From the cell containing the given text, extract its center point as (X, Y) coordinate. 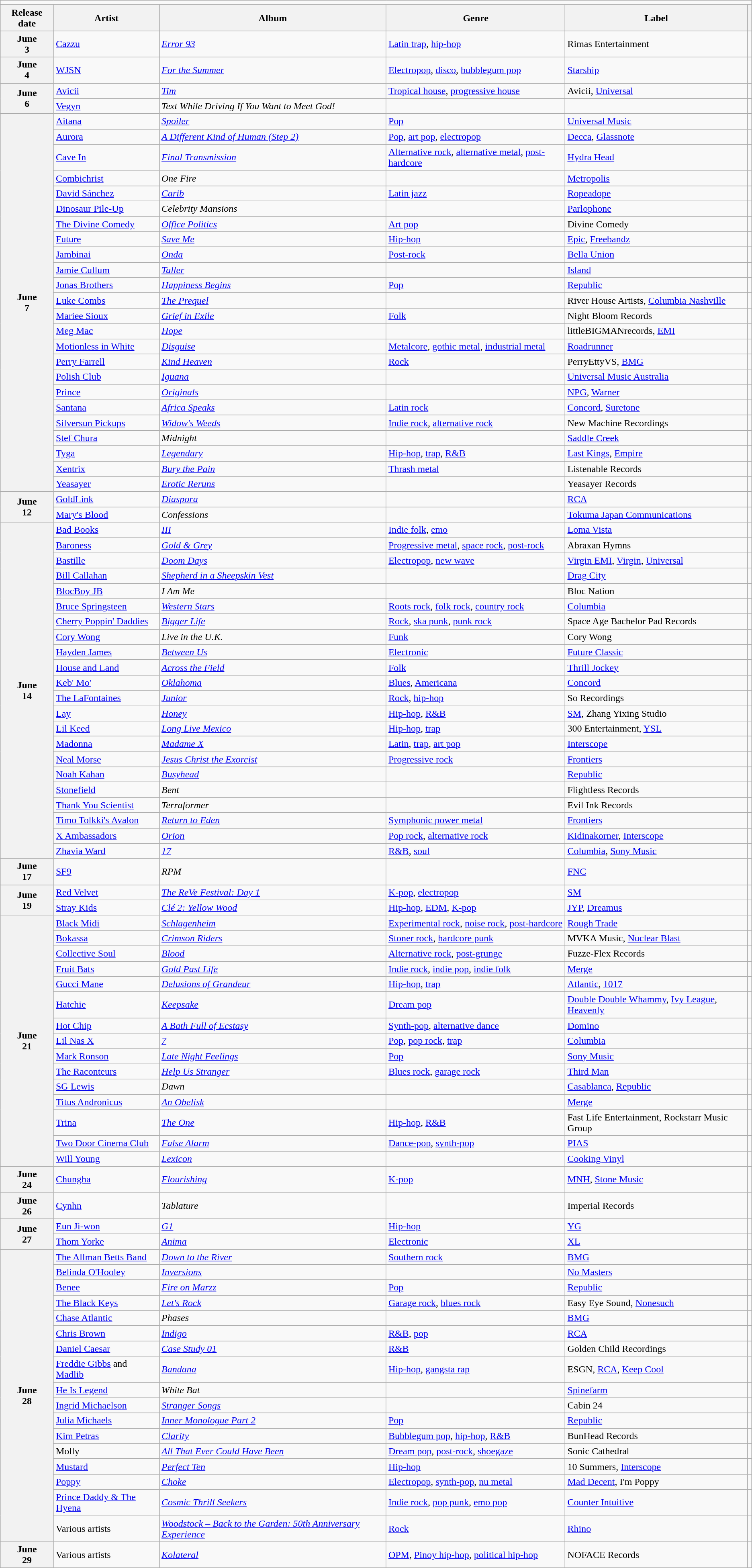
K-pop (476, 1180)
Bella Union (656, 255)
Save Me (272, 239)
Bent (272, 790)
Case Study 01 (272, 1349)
Mary's Blood (106, 515)
Funk (476, 637)
Progressive metal, space rock, post-rock (476, 545)
R&B, pop (476, 1333)
Oklahoma (272, 683)
Imperial Records (656, 1205)
Clarity (272, 1436)
K-pop, electropop (476, 892)
Atlantic, 1017 (656, 984)
Midnight (272, 438)
David Sánchez (106, 193)
Thrill Jockey (656, 667)
Meg Mac (106, 331)
Tropical house, progressive house (476, 91)
Island (656, 270)
June27 (27, 1234)
Motionless in White (106, 346)
SM, Zhang Yixing Studio (656, 713)
The LaFontaines (106, 698)
III (272, 530)
Doom Days (272, 560)
Divine Comedy (656, 224)
The Divine Comedy (106, 224)
Bigger Life (272, 621)
Phases (272, 1318)
Silversun Pickups (106, 423)
Label (656, 18)
Junior (272, 698)
Help Us Stranger (272, 1071)
Office Politics (272, 224)
Hydra Head (656, 157)
Delusions of Grandeur (272, 984)
He Is Legend (106, 1390)
Thank You Scientist (106, 805)
Two Door Cinema Club (106, 1143)
Garage rock, blues rock (476, 1303)
Stray Kids (106, 908)
The ReVe Festival: Day 1 (272, 892)
Baroness (106, 545)
Fast Life Entertainment, Rockstarr Music Group (656, 1122)
Chris Brown (106, 1333)
A Different Kind of Human (Step 2) (272, 137)
Golden Child Recordings (656, 1349)
Kind Heaven (272, 362)
Lil Keed (106, 729)
June21 (27, 1041)
ESGN, RCA, Keep Cool (656, 1369)
Alternative rock, alternative metal, post-hardcore (476, 157)
Freddie Gibbs and Madlib (106, 1369)
Hot Chip (106, 1026)
New Machine Recordings (656, 423)
Noah Kahan (106, 775)
The Raconteurs (106, 1071)
Latin trap, hip-hop (476, 44)
JYP, Dreamus (656, 908)
Keb' Mo' (106, 683)
No Masters (656, 1272)
The Allman Betts Band (106, 1257)
Columbia, Sony Music (656, 851)
Bubblegum pop, hip-hop, R&B (476, 1436)
Rhino (656, 1528)
Yeasayer (106, 484)
Schlagenheim (272, 923)
Jambinai (106, 255)
Metalcore, gothic metal, industrial metal (476, 346)
Originals (272, 392)
Interscope (656, 744)
Bad Books (106, 530)
Lexicon (272, 1159)
Pop, art pop, electropop (476, 137)
Aitana (106, 121)
June3 (27, 44)
Indie rock, indie pop, indie folk (476, 969)
Blues, Americana (476, 683)
Sonic Cathedral (656, 1451)
Universal Music (656, 121)
Space Age Bachelor Pad Records (656, 621)
Cosmic Thrill Seekers (272, 1503)
Mad Decent, I'm Poppy (656, 1482)
BunHead Records (656, 1436)
Stranger Songs (272, 1405)
Metropolis (656, 178)
Alternative rock, post-grunge (476, 953)
Aurora (106, 137)
Hip-hop, EDM, K-pop (476, 908)
Mark Ronson (106, 1056)
Dawn (272, 1087)
Artist (106, 18)
Inversions (272, 1272)
Indie rock, alternative rock (476, 423)
All That Ever Could Have Been (272, 1451)
Sony Music (656, 1056)
Experimental rock, noise rock, post-hardcore (476, 923)
Daniel Caesar (106, 1349)
Rock, ska punk, punk rock (476, 621)
Onda (272, 255)
The Black Keys (106, 1303)
Polish Club (106, 377)
Shepherd in a Sheepskin Vest (272, 576)
Latin rock (476, 407)
Drag City (656, 576)
Hatchie (106, 1005)
Bastille (106, 560)
White Bat (272, 1390)
Double Double Whammy, Ivy League, Heavenly (656, 1005)
Live in the U.K. (272, 637)
Julia Michaels (106, 1421)
Poppy (106, 1482)
Listenable Records (656, 469)
Let's Rock (272, 1303)
Bokassa (106, 938)
MVKA Music, Nuclear Blast (656, 938)
MNH, Stone Music (656, 1180)
June7 (27, 303)
Electropop, synth-pop, nu metal (476, 1482)
G1 (272, 1226)
Late Night Feelings (272, 1056)
Easy Eye Sound, Nonesuch (656, 1303)
Text While Driving If You Want to Meet God! (272, 106)
June6 (27, 98)
Woodstock – Back to the Garden: 50th Anniversary Experience (272, 1528)
Trina (106, 1122)
Gold Past Life (272, 969)
An Obelisk (272, 1102)
Stef Chura (106, 438)
Flightless Records (656, 790)
Honey (272, 713)
300 Entertainment, YSL (656, 729)
The Prequel (272, 301)
Molly (106, 1451)
Indie folk, emo (476, 530)
Gold & Grey (272, 545)
Luke Combs (106, 301)
YG (656, 1226)
Hip-hop, gangsta rap (476, 1369)
Roots rock, folk rock, country rock (476, 606)
Dream pop (476, 1005)
OPM, Pinoy hip-hop, political hip-hop (476, 1555)
Spinefarm (656, 1390)
Art pop (476, 224)
One Fire (272, 178)
Mustard (106, 1466)
Synth-pop, alternative dance (476, 1026)
Ropeadope (656, 193)
Widow's Weeds (272, 423)
Bury the Pain (272, 469)
Post-rock (476, 255)
Cynhn (106, 1205)
Loma Vista (656, 530)
Return to Eden (272, 820)
Across the Field (272, 667)
Electropop, disco, bubblegum pop (476, 70)
Madonna (106, 744)
Madame X (272, 744)
June17 (27, 872)
Tim (272, 91)
Night Bloom Records (656, 316)
17 (272, 851)
Bruce Springsteen (106, 606)
Mariee Sioux (106, 316)
Choke (272, 1482)
Iguana (272, 377)
SF9 (106, 872)
Concord (656, 683)
Crimson Riders (272, 938)
Lil Nas X (106, 1041)
SG Lewis (106, 1087)
Parlophone (656, 209)
Celebrity Mansions (272, 209)
Kolateral (272, 1555)
Benee (106, 1288)
NOFACE Records (656, 1555)
River House Artists, Columbia Nashville (656, 301)
Busyhead (272, 775)
Indigo (272, 1333)
Epic, Freebandz (656, 239)
Error 93 (272, 44)
Virgin EMI, Virgin, Universal (656, 560)
Erotic Reruns (272, 484)
For the Summer (272, 70)
June14 (27, 690)
Starship (656, 70)
Latin, trap, art pop (476, 744)
Disguise (272, 346)
Hope (272, 331)
Flourishing (272, 1180)
Electropop, new wave (476, 560)
Chungha (106, 1180)
Chase Atlantic (106, 1318)
10 Summers, Interscope (656, 1466)
Long Live Mexico (272, 729)
Belinda O'Hooley (106, 1272)
Western Stars (272, 606)
Taller (272, 270)
Genre (476, 18)
Evil Ink Records (656, 805)
Counter Intuitive (656, 1503)
Tyga (106, 453)
Third Man (656, 1071)
Prince Daddy & The Hyena (106, 1503)
A Bath Full of Ecstasy (272, 1026)
Happiness Begins (272, 285)
Universal Music Australia (656, 377)
Spoiler (272, 121)
Avicii, Universal (656, 91)
Dance-pop, synth-pop (476, 1143)
Rimas Entertainment (656, 44)
Future Classic (656, 652)
Carib (272, 193)
Kidinakorner, Interscope (656, 836)
Jesus Christ the Exorcist (272, 759)
Grief in Exile (272, 316)
June12 (27, 507)
I Am Me (272, 591)
Latin jazz (476, 193)
X Ambassadors (106, 836)
Symphonic power metal (476, 820)
Southern rock (476, 1257)
June26 (27, 1205)
Album (272, 18)
Progressive rock (476, 759)
Pop rock, alternative rock (476, 836)
June28 (27, 1396)
Jonas Brothers (106, 285)
Release date (27, 18)
WJSN (106, 70)
Rock, hip-hop (476, 698)
Terraformer (272, 805)
Indie rock, pop punk, emo pop (476, 1503)
Cooking Vinyl (656, 1159)
Blues rock, garage rock (476, 1071)
Fruit Bats (106, 969)
June29 (27, 1555)
NPG, Warner (656, 392)
7 (272, 1041)
Orion (272, 836)
XL (656, 1241)
Clé 2: Yellow Wood (272, 908)
Casablanca, Republic (656, 1087)
Santana (106, 407)
Cabin 24 (656, 1405)
FNC (656, 872)
RPM (272, 872)
PerryEttyVS, BMG (656, 362)
Tablature (272, 1205)
Eun Ji-won (106, 1226)
Cazzu (106, 44)
Final Transmission (272, 157)
Pop, pop rock, trap (476, 1041)
Neal Morse (106, 759)
Jamie Cullum (106, 270)
Cave In (106, 157)
PIAS (656, 1143)
Decca, Glassnote (656, 137)
False Alarm (272, 1143)
Last Kings, Empire (656, 453)
Perfect Ten (272, 1466)
Prince (106, 392)
Will Young (106, 1159)
Cherry Poppin' Daddies (106, 621)
Bloc Nation (656, 591)
So Recordings (656, 698)
Saddle Creek (656, 438)
Anima (272, 1241)
Lay (106, 713)
Concord, Suretone (656, 407)
House and Land (106, 667)
SM (656, 892)
June19 (27, 900)
Bandana (272, 1369)
Timo Tolkki's Avalon (106, 820)
Tokuma Japan Communications (656, 515)
The One (272, 1122)
Keepsake (272, 1005)
Legendary (272, 453)
Fuzze-Flex Records (656, 953)
Roadrunner (656, 346)
BlocBoy JB (106, 591)
Black Midi (106, 923)
Avicii (106, 91)
Future (106, 239)
Diaspora (272, 499)
Zhavia Ward (106, 851)
Domino (656, 1026)
Inner Monologue Part 2 (272, 1421)
Kim Petras (106, 1436)
Blood (272, 953)
Africa Speaks (272, 407)
Vegyn (106, 106)
Xentrix (106, 469)
Red Velvet (106, 892)
Bill Callahan (106, 576)
Gucci Mane (106, 984)
R&B (476, 1349)
Rough Trade (656, 923)
Stonefield (106, 790)
Collective Soul (106, 953)
Abraxan Hymns (656, 545)
R&B, soul (476, 851)
Yeasayer Records (656, 484)
Thom Yorke (106, 1241)
Dream pop, post-rock, shoegaze (476, 1451)
Dinosaur Pile-Up (106, 209)
Perry Farrell (106, 362)
June4 (27, 70)
Stoner rock, hardcore punk (476, 938)
littleBIGMANrecords, EMI (656, 331)
Combichrist (106, 178)
Hayden James (106, 652)
Confessions (272, 515)
Ingrid Michaelson (106, 1405)
GoldLink (106, 499)
Between Us (272, 652)
Hip-hop, trap, R&B (476, 453)
June24 (27, 1180)
Fire on Marzz (272, 1288)
Down to the River (272, 1257)
Thrash metal (476, 469)
Titus Andronicus (106, 1102)
